Detect which cell encompasses the target text, then output its [x, y] center coordinate. 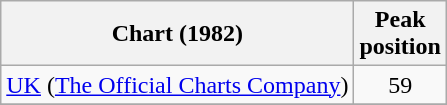
Chart (1982) [178, 34]
Peakposition [400, 34]
59 [400, 85]
UK (The Official Charts Company) [178, 85]
